From the cell containing the given text, extract its center point as [X, Y] coordinate. 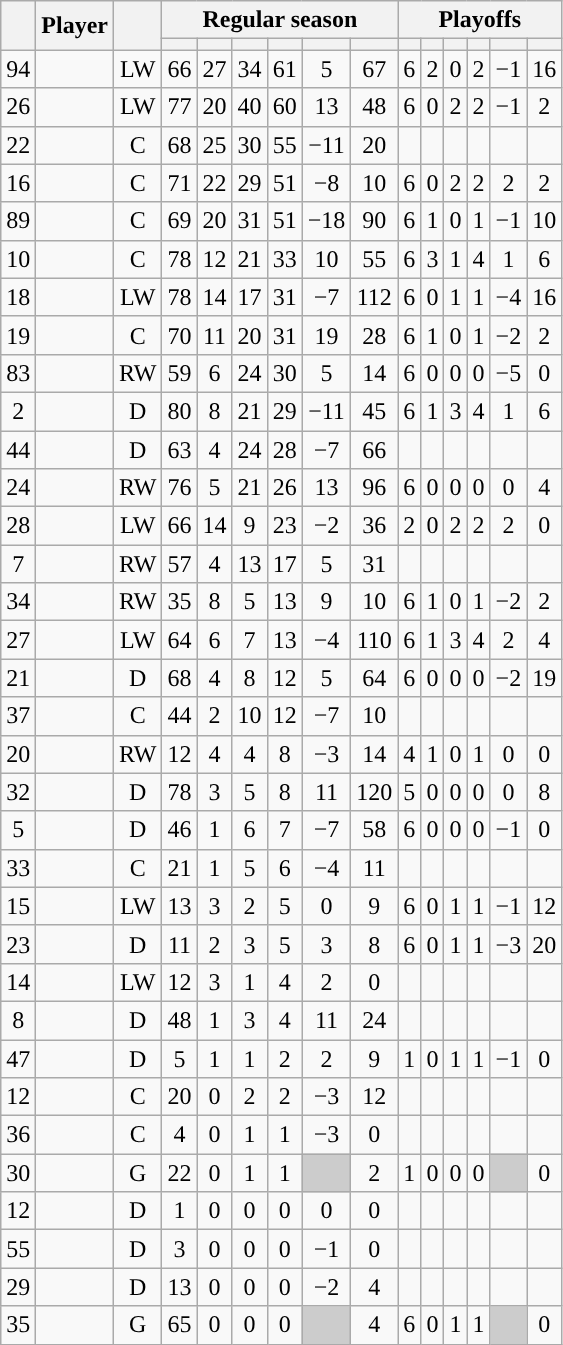
−8 [326, 183]
40 [250, 107]
−18 [326, 221]
61 [284, 69]
90 [374, 221]
47 [18, 1059]
58 [374, 830]
32 [18, 792]
77 [180, 107]
112 [374, 297]
65 [180, 1325]
60 [284, 107]
37 [18, 716]
46 [180, 830]
70 [180, 335]
96 [374, 488]
−5 [508, 373]
76 [180, 488]
45 [374, 411]
Regular season [280, 20]
18 [18, 297]
89 [18, 221]
69 [180, 221]
110 [374, 640]
Playoffs [480, 20]
57 [180, 564]
71 [180, 183]
120 [374, 792]
Player [75, 26]
25 [214, 145]
83 [18, 373]
15 [18, 906]
59 [180, 373]
80 [180, 411]
63 [180, 449]
67 [374, 69]
94 [18, 69]
